For the text-containing cell, return its midpoint in (x, y) coordinate format. 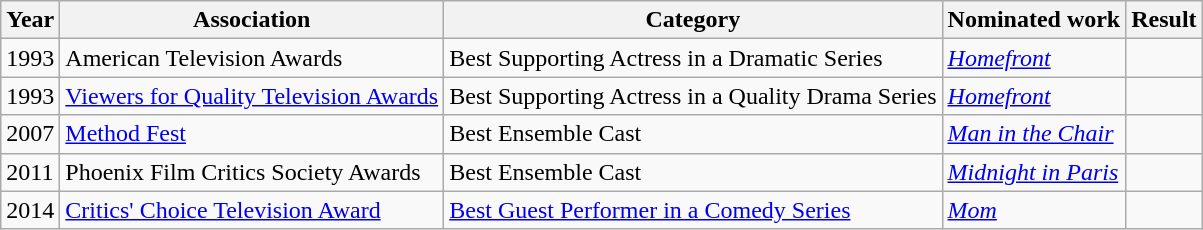
American Television Awards (252, 58)
Best Supporting Actress in a Quality Drama Series (693, 96)
Midnight in Paris (1034, 172)
2011 (30, 172)
Result (1164, 20)
2007 (30, 134)
Association (252, 20)
Best Guest Performer in a Comedy Series (693, 210)
Nominated work (1034, 20)
Man in the Chair (1034, 134)
2014 (30, 210)
Year (30, 20)
Best Supporting Actress in a Dramatic Series (693, 58)
Viewers for Quality Television Awards (252, 96)
Method Fest (252, 134)
Phoenix Film Critics Society Awards (252, 172)
Critics' Choice Television Award (252, 210)
Mom (1034, 210)
Category (693, 20)
